Determine the (X, Y) coordinate at the center of the cell enclosing the given text.  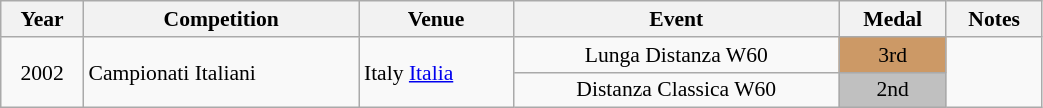
Medal (892, 19)
Year (42, 19)
Distanza Classica W60 (676, 90)
Competition (220, 19)
Campionati Italiani (220, 72)
Event (676, 19)
3rd (892, 55)
Notes (994, 19)
2nd (892, 90)
Italy Italia (436, 72)
2002 (42, 72)
Venue (436, 19)
Lunga Distanza W60 (676, 55)
